Scan for the cell matching the given text and deliver its (X, Y) coordinate at center. 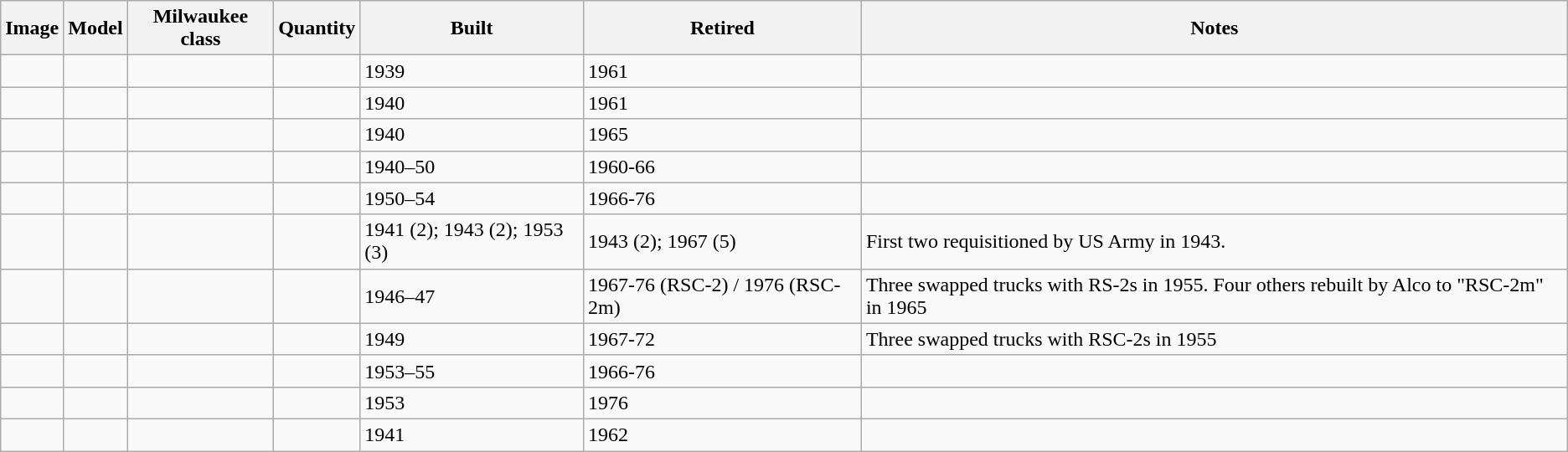
1940–50 (472, 167)
Quantity (317, 28)
1941 (472, 434)
1949 (472, 339)
1939 (472, 71)
1960-66 (723, 167)
1946–47 (472, 296)
1950–54 (472, 198)
Retired (723, 28)
1965 (723, 135)
1953–55 (472, 371)
1976 (723, 403)
1941 (2); 1943 (2); 1953 (3) (472, 241)
First two requisitioned by US Army in 1943. (1215, 241)
Image (32, 28)
1943 (2); 1967 (5) (723, 241)
Built (472, 28)
Three swapped trucks with RS-2s in 1955. Four others rebuilt by Alco to "RSC-2m" in 1965 (1215, 296)
1967-76 (RSC-2) / 1976 (RSC-2m) (723, 296)
Model (95, 28)
Three swapped trucks with RSC-2s in 1955 (1215, 339)
Milwaukee class (200, 28)
Notes (1215, 28)
1953 (472, 403)
1962 (723, 434)
1967-72 (723, 339)
